Return the (x, y) coordinate for the center point of the cell that contains the specified text.  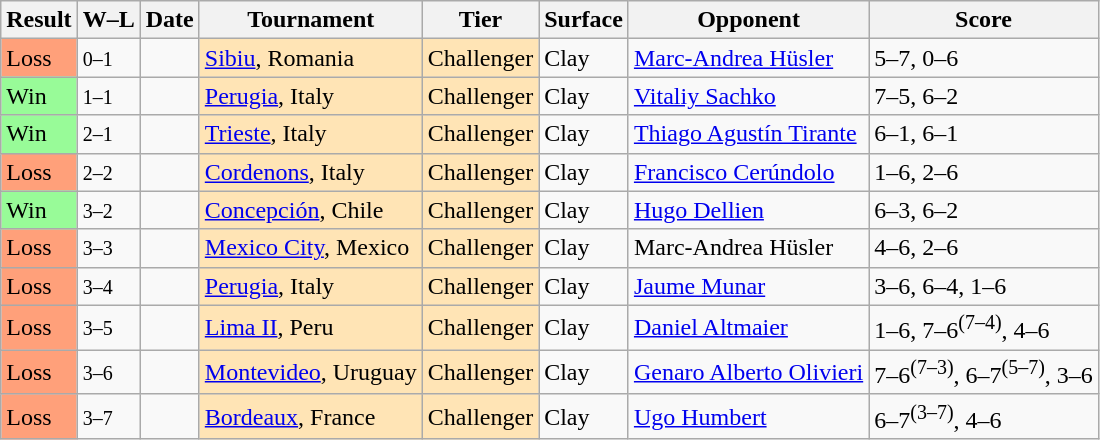
7–5, 6–2 (984, 96)
Montevideo, Uruguay (310, 372)
0–1 (108, 58)
2–1 (108, 134)
Concepción, Chile (310, 210)
Genaro Alberto Olivieri (748, 372)
4–6, 2–6 (984, 248)
Jaume Munar (748, 286)
3–5 (108, 328)
1–6, 7–6(7–4), 4–6 (984, 328)
Ugo Humbert (748, 416)
Date (170, 20)
Sibiu, Romania (310, 58)
3–6 (108, 372)
Lima II, Peru (310, 328)
3–2 (108, 210)
6–7(3–7), 4–6 (984, 416)
Francisco Cerúndolo (748, 172)
3–6, 6–4, 1–6 (984, 286)
Trieste, Italy (310, 134)
5–7, 0–6 (984, 58)
Cordenons, Italy (310, 172)
Score (984, 20)
Result (39, 20)
2–2 (108, 172)
6–1, 6–1 (984, 134)
Tournament (310, 20)
Thiago Agustín Tirante (748, 134)
Surface (584, 20)
6–3, 6–2 (984, 210)
1–6, 2–6 (984, 172)
Daniel Altmaier (748, 328)
Hugo Dellien (748, 210)
1–1 (108, 96)
3–3 (108, 248)
Bordeaux, France (310, 416)
W–L (108, 20)
Tier (480, 20)
3–4 (108, 286)
3–7 (108, 416)
Mexico City, Mexico (310, 248)
Opponent (748, 20)
7–6(7–3), 6–7(5–7), 3–6 (984, 372)
Vitaliy Sachko (748, 96)
